Pinpoint the cell where the given text exists, returning its [x, y] midpoint coordinate. 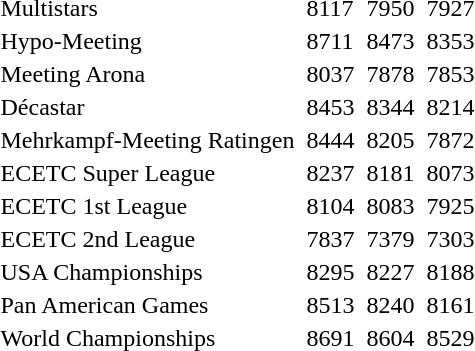
8037 [330, 74]
7837 [330, 239]
8237 [330, 173]
8513 [330, 305]
8104 [330, 206]
7379 [390, 239]
8227 [390, 272]
7878 [390, 74]
8205 [390, 140]
8181 [390, 173]
8083 [390, 206]
8295 [330, 272]
8473 [390, 41]
8344 [390, 107]
8453 [330, 107]
8444 [330, 140]
8240 [390, 305]
8711 [330, 41]
